Locate the cell with the specified text and output its (X, Y) center coordinate. 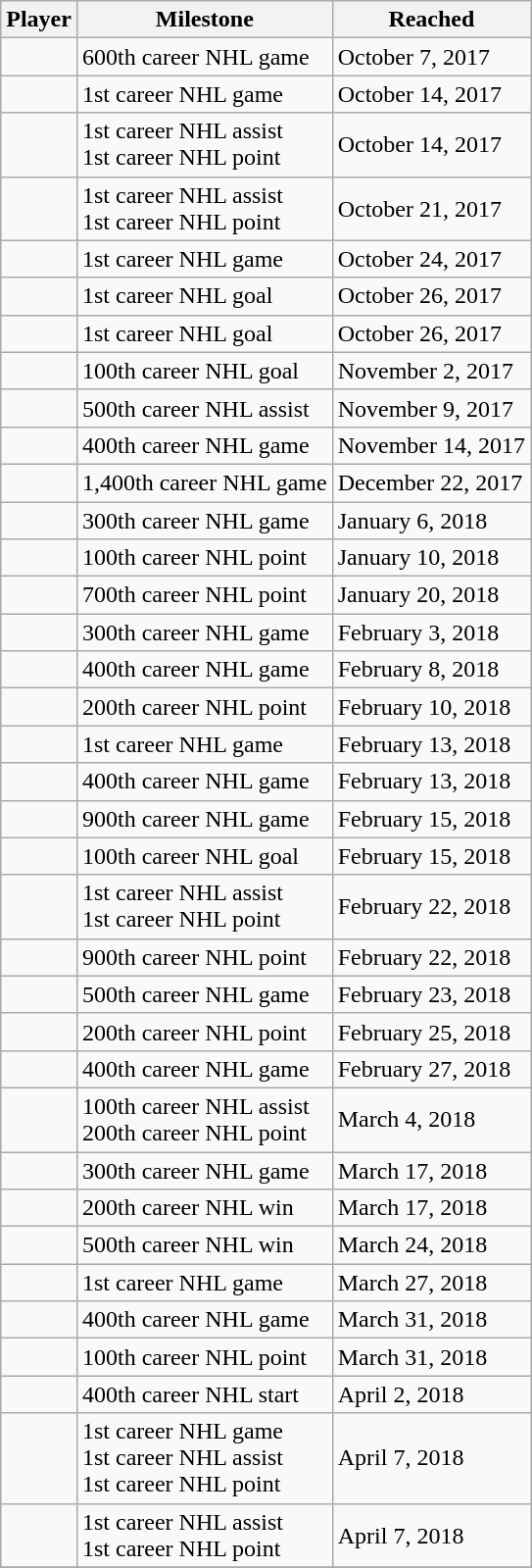
April 2, 2018 (431, 1394)
January 6, 2018 (431, 521)
November 14, 2017 (431, 445)
March 24, 2018 (431, 1245)
February 10, 2018 (431, 707)
October 24, 2017 (431, 259)
February 23, 2018 (431, 994)
Milestone (204, 20)
900th career NHL point (204, 957)
900th career NHL game (204, 819)
500th career NHL assist (204, 408)
500th career NHL game (204, 994)
600th career NHL game (204, 57)
1st career NHL game1st career NHL assist1st career NHL point (204, 1458)
February 8, 2018 (431, 670)
Reached (431, 20)
November 2, 2017 (431, 371)
700th career NHL point (204, 595)
January 10, 2018 (431, 558)
October 7, 2017 (431, 57)
November 9, 2017 (431, 408)
March 27, 2018 (431, 1283)
500th career NHL win (204, 1245)
Player (39, 20)
March 4, 2018 (431, 1120)
February 3, 2018 (431, 632)
200th career NHL win (204, 1208)
February 25, 2018 (431, 1032)
October 21, 2017 (431, 208)
January 20, 2018 (431, 595)
1,400th career NHL game (204, 482)
100th career NHL assist200th career NHL point (204, 1120)
February 27, 2018 (431, 1069)
December 22, 2017 (431, 482)
400th career NHL start (204, 1394)
